Locate the cell with the specified text and output its (x, y) center coordinate. 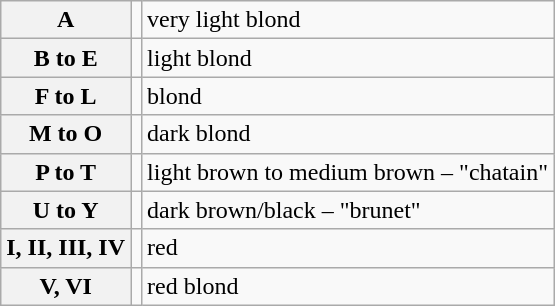
B to E (66, 58)
U to Y (66, 210)
red blond (348, 286)
blond (348, 96)
very light blond (348, 20)
light blond (348, 58)
dark blond (348, 134)
M to O (66, 134)
F to L (66, 96)
dark brown/black – "brunet" (348, 210)
I, II, III, IV (66, 248)
light brown to medium brown – "chatain" (348, 172)
V, VI (66, 286)
P to T (66, 172)
red (348, 248)
A (66, 20)
